Return [x, y] of the center of cell containing provided text 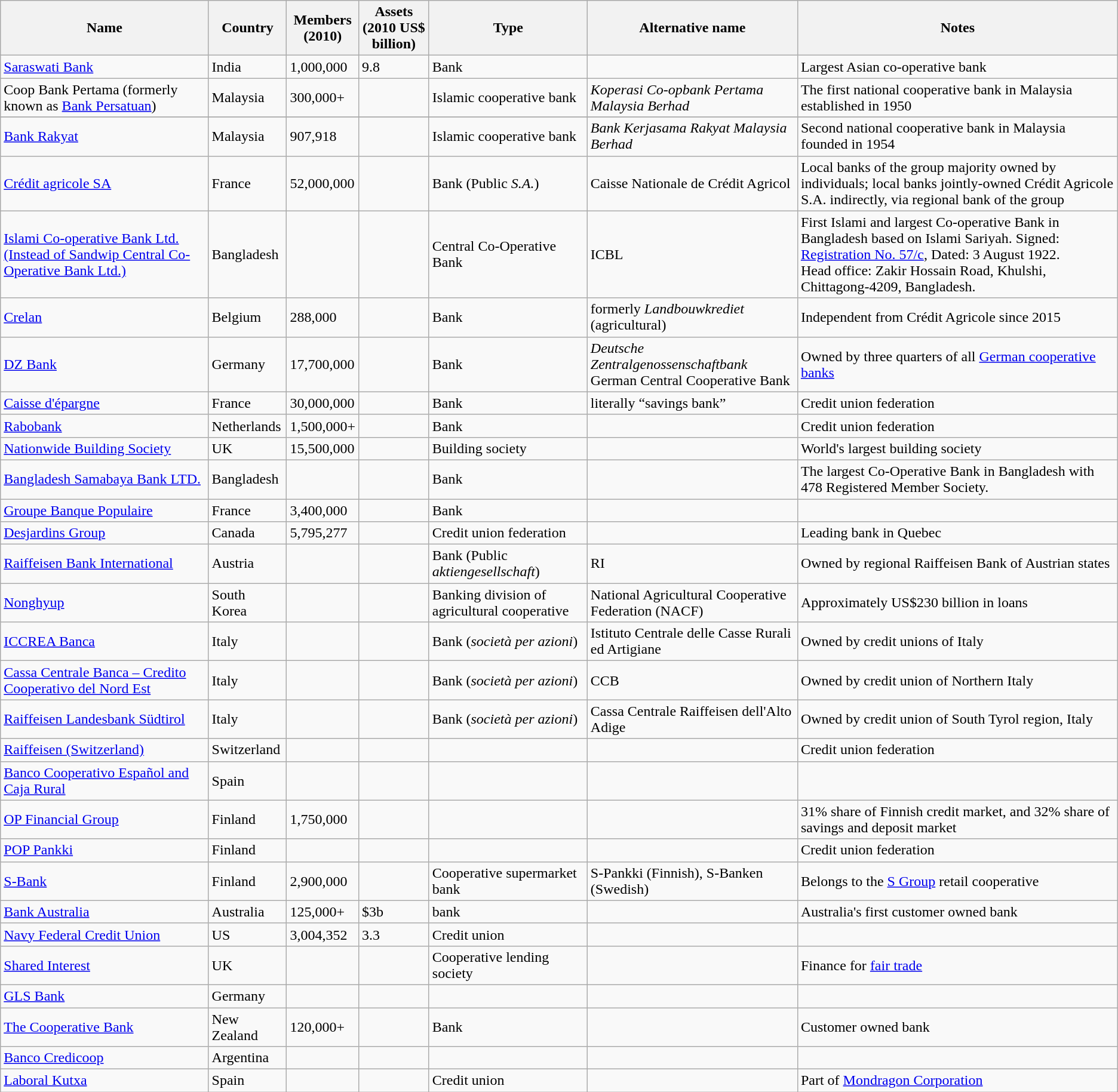
RI [692, 564]
Cooperative lending society [508, 965]
$3b [394, 912]
Deutsche ZentralgenossenschaftbankGerman Central Cooperative Bank [692, 364]
literally “savings bank” [692, 403]
Local banks of the group majority owned by individuals; local banks jointly-owned Crédit Agricole S.A. indirectly, via regional bank of the group [957, 183]
POP Pankki [105, 850]
Part of Mondragon Corporation [957, 1081]
30,000,000 [322, 403]
Nonghyup [105, 603]
formerly Landbouwkrediet (agricultural) [692, 318]
Australia's first customer owned bank [957, 912]
Groupe Banque Populaire [105, 510]
Bank (Public aktiengesellschaft) [508, 564]
The Cooperative Bank [105, 1027]
Koperasi Co-opbank Pertama Malaysia Berhad [692, 98]
17,700,000 [322, 364]
Caisse d'épargne [105, 403]
Independent from Crédit Agricole since 2015 [957, 318]
2,900,000 [322, 881]
India [247, 67]
Bank Rakyat [105, 136]
Argentina [247, 1058]
Saraswati Bank [105, 67]
Largest Asian co-operative bank [957, 67]
CCB [692, 681]
3.3 [394, 934]
Finance for fair trade [957, 965]
1,000,000 [322, 67]
Name [105, 28]
Owned by regional Raiffeisen Bank of Austrian states [957, 564]
Crédit agricole SA [105, 183]
Coop Bank Pertama (formerly known as Bank Persatuan) [105, 98]
ICBL [692, 254]
907,918 [322, 136]
Owned by credit unions of Italy [957, 641]
Cassa Centrale Banca – Credito Cooperativo del Nord Est [105, 681]
1,500,000+ [322, 426]
DZ Bank [105, 364]
OP Financial Group [105, 819]
52,000,000 [322, 183]
GLS Bank [105, 996]
Islami Co-operative Bank Ltd. (Instead of Sandwip Central Co-Operative Bank Ltd.) [105, 254]
9.8 [394, 67]
Members(2010) [322, 28]
Nationwide Building Society [105, 448]
South Korea [247, 603]
Second national cooperative bank in Malaysia founded in 1954 [957, 136]
Banking division of agricultural cooperative [508, 603]
3,400,000 [322, 510]
Banco Credicoop [105, 1058]
bank [508, 912]
The first national cooperative bank in Malaysia established in 1950 [957, 98]
Country [247, 28]
300,000+ [322, 98]
Assets(2010 US$ billion) [394, 28]
Istituto Centrale delle Casse Rurali ed Artigiane [692, 641]
Shared Interest [105, 965]
Approximately US$230 billion in loans [957, 603]
US [247, 934]
120,000+ [322, 1027]
Customer owned bank [957, 1027]
Bangladesh Samabaya Bank LTD. [105, 479]
1,750,000 [322, 819]
World's largest building society [957, 448]
Notes [957, 28]
Bank (Public S.A.) [508, 183]
Crelan [105, 318]
Leading bank in Quebec [957, 533]
Laboral Kutxa [105, 1081]
Banco Cooperativo Español and Caja Rural [105, 781]
Building society [508, 448]
Owned by three quarters of all German cooperative banks [957, 364]
Rabobank [105, 426]
Central Co-Operative Bank [508, 254]
5,795,277 [322, 533]
Alternative name [692, 28]
Navy Federal Credit Union [105, 934]
S-Pankki (Finnish), S-Banken (Swedish) [692, 881]
31% share of Finnish credit market, and 32% share of savings and deposit market [957, 819]
15,500,000 [322, 448]
Desjardins Group [105, 533]
Cassa Centrale Raiffeisen dell'Alto Adige [692, 719]
Switzerland [247, 750]
Bank Australia [105, 912]
Type [508, 28]
Bank Kerjasama Rakyat Malaysia Berhad [692, 136]
Australia [247, 912]
New Zealand [247, 1027]
National Agricultural Cooperative Federation (NACF) [692, 603]
Cooperative supermarket bank [508, 881]
Canada [247, 533]
Belongs to the S Group retail cooperative [957, 881]
Raiffeisen Bank International [105, 564]
Caisse Nationale de Crédit Agricol [692, 183]
Owned by credit union of Northern Italy [957, 681]
Raiffeisen (Switzerland) [105, 750]
The largest Co-Operative Bank in Bangladesh with 478 Registered Member Society. [957, 479]
Netherlands [247, 426]
Austria [247, 564]
288,000 [322, 318]
ICCREA Banca [105, 641]
Owned by credit union of South Tyrol region, Italy [957, 719]
S-Bank [105, 881]
Belgium [247, 318]
125,000+ [322, 912]
3,004,352 [322, 934]
Raiffeisen Landesbank Südtirol [105, 719]
